From the cell containing the given text, extract its center point as [X, Y] coordinate. 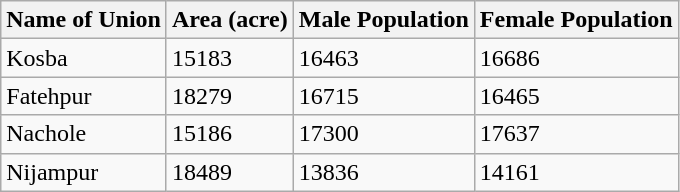
13836 [384, 172]
Area (acre) [230, 20]
16715 [384, 96]
Male Population [384, 20]
Name of Union [84, 20]
18279 [230, 96]
18489 [230, 172]
Fatehpur [84, 96]
17300 [384, 134]
15186 [230, 134]
16465 [576, 96]
Nijampur [84, 172]
17637 [576, 134]
Nachole [84, 134]
15183 [230, 58]
Kosba [84, 58]
14161 [576, 172]
16463 [384, 58]
Female Population [576, 20]
16686 [576, 58]
